Locate the cell with the specified text and output its (x, y) center coordinate. 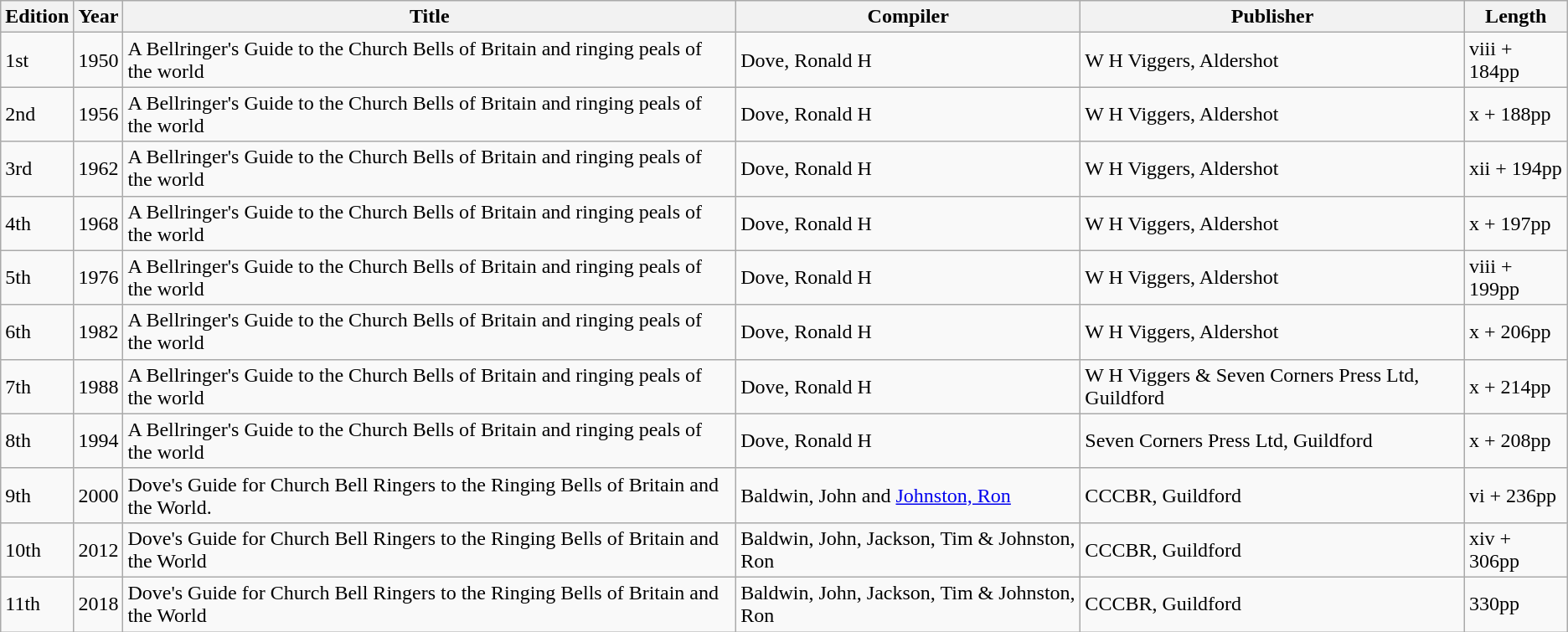
Title (430, 17)
x + 208pp (1516, 440)
6th (37, 331)
Publisher (1273, 17)
1962 (99, 169)
Compiler (908, 17)
1st (37, 60)
x + 214pp (1516, 387)
viii + 199pp (1516, 278)
1994 (99, 440)
Length (1516, 17)
Edition (37, 17)
1976 (99, 278)
viii + 184pp (1516, 60)
1982 (99, 331)
W H Viggers & Seven Corners Press Ltd, Guildford (1273, 387)
x + 206pp (1516, 331)
Seven Corners Press Ltd, Guildford (1273, 440)
1950 (99, 60)
xiv + 306pp (1516, 549)
8th (37, 440)
x + 197pp (1516, 223)
x + 188pp (1516, 114)
11th (37, 604)
5th (37, 278)
xii + 194pp (1516, 169)
1956 (99, 114)
2000 (99, 496)
2012 (99, 549)
10th (37, 549)
vi + 236pp (1516, 496)
7th (37, 387)
2nd (37, 114)
3rd (37, 169)
4th (37, 223)
1968 (99, 223)
330pp (1516, 604)
Year (99, 17)
9th (37, 496)
Baldwin, John and Johnston, Ron (908, 496)
1988 (99, 387)
2018 (99, 604)
Dove's Guide for Church Bell Ringers to the Ringing Bells of Britain and the World. (430, 496)
